From the cell containing the given text, extract its center point as [X, Y] coordinate. 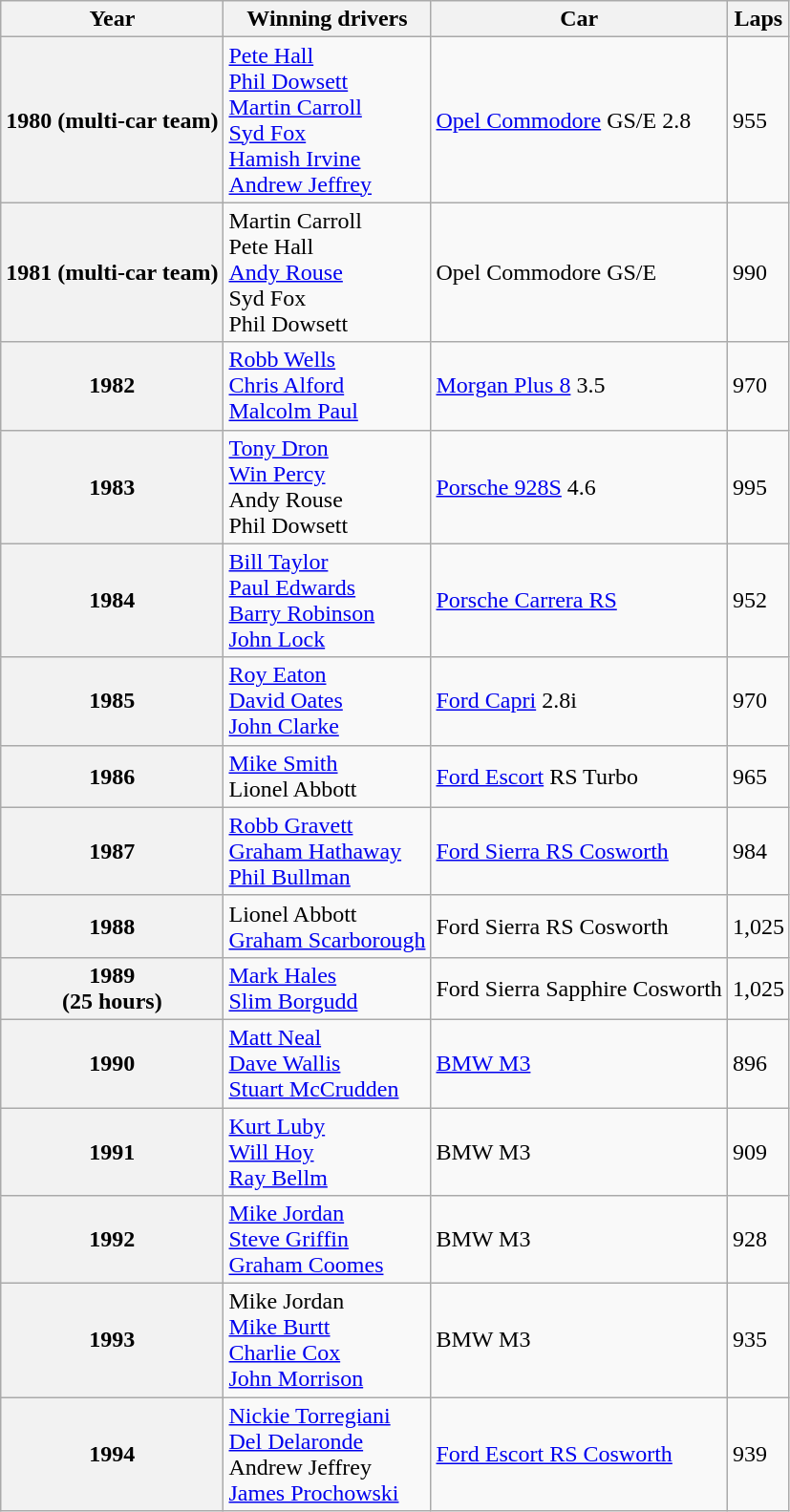
Lionel AbbottGraham Scarborough [327, 926]
1987 [113, 851]
Mike SmithLionel Abbott [327, 776]
1989(25 hours) [113, 988]
935 [758, 1341]
1993 [113, 1341]
Tony DronWin PercyAndy RousePhil Dowsett [327, 487]
Ford Sierra Sapphire Cosworth [579, 988]
955 [758, 120]
Ford Capri 2.8i [579, 701]
Mark HalesSlim Borgudd [327, 988]
Robb WellsChris AlfordMalcolm Paul [327, 386]
1992 [113, 1240]
Martin CarrollPete HallAndy RouseSyd FoxPhil Dowsett [327, 272]
Robb GravettGraham HathawayPhil Bullman [327, 851]
990 [758, 272]
1990 [113, 1063]
1986 [113, 776]
Kurt LubyWill HoyRay Bellm [327, 1152]
1980 (multi-car team) [113, 120]
1981 (multi-car team) [113, 272]
Pete HallPhil DowsettMartin CarrollSyd FoxHamish IrvineAndrew Jeffrey [327, 120]
939 [758, 1454]
Porsche Carrera RS [579, 600]
984 [758, 851]
Ford Escort RS Cosworth [579, 1454]
909 [758, 1152]
Winning drivers [327, 19]
Roy EatonDavid OatesJohn Clarke [327, 701]
952 [758, 600]
Mike JordanSteve GriffinGraham Coomes [327, 1240]
928 [758, 1240]
Laps [758, 19]
Car [579, 19]
1983 [113, 487]
1982 [113, 386]
Opel Commodore GS/E [579, 272]
Ford Escort RS Turbo [579, 776]
Opel Commodore GS/E 2.8 [579, 120]
896 [758, 1063]
Mike JordanMike BurttCharlie CoxJohn Morrison [327, 1341]
Porsche 928S 4.6 [579, 487]
965 [758, 776]
Bill TaylorPaul EdwardsBarry RobinsonJohn Lock [327, 600]
1984 [113, 600]
1985 [113, 701]
995 [758, 487]
Morgan Plus 8 3.5 [579, 386]
Year [113, 19]
1994 [113, 1454]
Nickie TorregianiDel DelarondeAndrew JeffreyJames Prochowski [327, 1454]
1991 [113, 1152]
1988 [113, 926]
Matt NealDave WallisStuart McCrudden [327, 1063]
